Capture the cell that displays the provided text and extract its (X, Y) central coordinate. 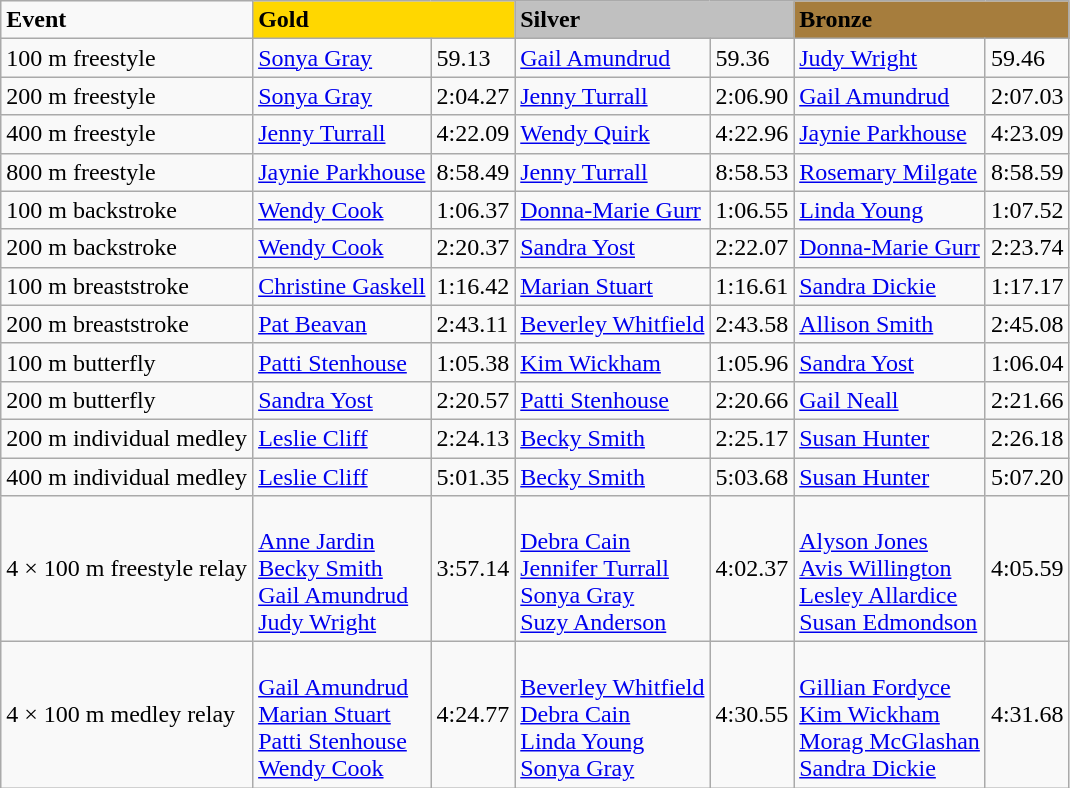
Wendy Quirk (612, 134)
Marian Stuart (612, 286)
Gillian FordyceKim WickhamMorag McGlashanSandra Dickie (890, 715)
5:03.68 (752, 477)
Kim Wickham (612, 362)
4:24.77 (473, 715)
1:06.55 (752, 210)
4:22.09 (473, 134)
2:43.11 (473, 324)
100 m freestyle (127, 58)
Pat Beavan (342, 324)
Silver (654, 20)
59.13 (473, 58)
2:20.57 (473, 400)
100 m butterfly (127, 362)
2:22.07 (752, 248)
2:21.66 (1027, 400)
4:30.55 (752, 715)
1:16.42 (473, 286)
Sandra Dickie (890, 286)
4:31.68 (1027, 715)
1:17.17 (1027, 286)
2:23.74 (1027, 248)
Linda Young (890, 210)
Rosemary Milgate (890, 172)
Alyson JonesAvis WillingtonLesley AllardiceSusan Edmondson (890, 569)
Beverley Whitfield (612, 324)
Christine Gaskell (342, 286)
Allison Smith (890, 324)
2:25.17 (752, 438)
4:02.37 (752, 569)
2:20.66 (752, 400)
2:45.08 (1027, 324)
100 m breaststroke (127, 286)
Event (127, 20)
100 m backstroke (127, 210)
Gail AmundrudMarian StuartPatti StenhouseWendy Cook (342, 715)
Judy Wright (890, 58)
4:22.96 (752, 134)
1:05.96 (752, 362)
4:23.09 (1027, 134)
200 m butterfly (127, 400)
200 m backstroke (127, 248)
200 m freestyle (127, 96)
8:58.53 (752, 172)
59.36 (752, 58)
4 × 100 m medley relay (127, 715)
800 m freestyle (127, 172)
2:43.58 (752, 324)
8:58.59 (1027, 172)
2:07.03 (1027, 96)
2:06.90 (752, 96)
2:20.37 (473, 248)
200 m breaststroke (127, 324)
4 × 100 m freestyle relay (127, 569)
1:06.37 (473, 210)
1:07.52 (1027, 210)
Beverley WhitfieldDebra CainLinda YoungSonya Gray (612, 715)
Gold (384, 20)
2:04.27 (473, 96)
Debra CainJennifer TurrallSonya GraySuzy Anderson (612, 569)
Bronze (932, 20)
Anne JardinBecky SmithGail AmundrudJudy Wright (342, 569)
5:01.35 (473, 477)
2:24.13 (473, 438)
400 m freestyle (127, 134)
Gail Neall (890, 400)
4:05.59 (1027, 569)
200 m individual medley (127, 438)
1:05.38 (473, 362)
400 m individual medley (127, 477)
5:07.20 (1027, 477)
3:57.14 (473, 569)
1:16.61 (752, 286)
1:06.04 (1027, 362)
59.46 (1027, 58)
2:26.18 (1027, 438)
8:58.49 (473, 172)
